Locate the cell with the specified text and output its (X, Y) center coordinate. 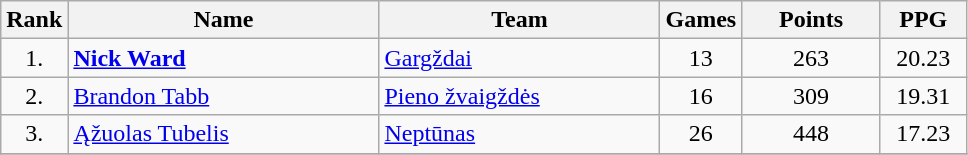
19.31 (923, 96)
Name (224, 20)
Brandon Tabb (224, 96)
263 (812, 58)
17.23 (923, 134)
20.23 (923, 58)
PPG (923, 20)
Neptūnas (520, 134)
2. (34, 96)
16 (701, 96)
Games (701, 20)
1. (34, 58)
Gargždai (520, 58)
309 (812, 96)
26 (701, 134)
Rank (34, 20)
Ąžuolas Tubelis (224, 134)
Points (812, 20)
448 (812, 134)
13 (701, 58)
Nick Ward (224, 58)
Pieno žvaigždės (520, 96)
Team (520, 20)
3. (34, 134)
